Pinpoint the cell where the given text exists, returning its [x, y] midpoint coordinate. 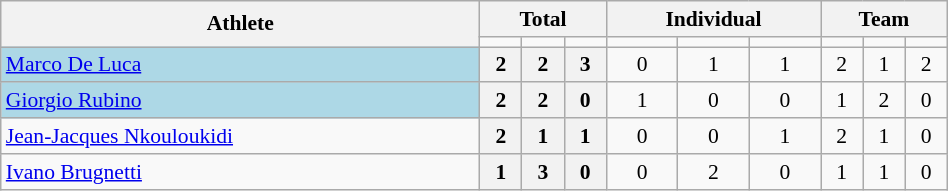
Giorgio Rubino [240, 101]
Team [884, 19]
Athlete [240, 24]
Jean-Jacques Nkouloukidi [240, 136]
Individual [713, 19]
Marco De Luca [240, 65]
Total [544, 19]
Ivano Brugnetti [240, 172]
